Pinpoint the cell where the given text exists, returning its (x, y) midpoint coordinate. 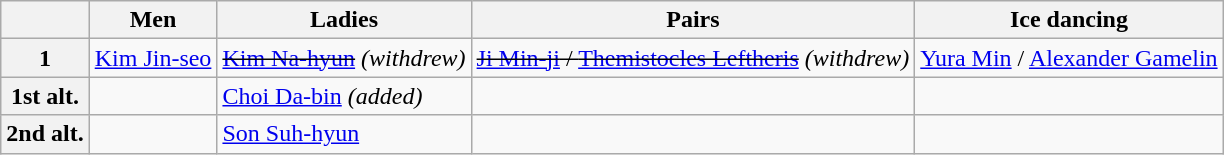
1 (45, 58)
Son Suh-hyun (344, 134)
Kim Jin-seo (153, 58)
Men (153, 20)
Pairs (693, 20)
1st alt. (45, 96)
Kim Na-hyun (withdrew) (344, 58)
Yura Min / Alexander Gamelin (1069, 58)
Ice dancing (1069, 20)
Choi Da-bin (added) (344, 96)
Ladies (344, 20)
Ji Min-ji / Themistocles Leftheris (withdrew) (693, 58)
2nd alt. (45, 134)
